Scan for the cell matching the given text and deliver its [X, Y] coordinate at center. 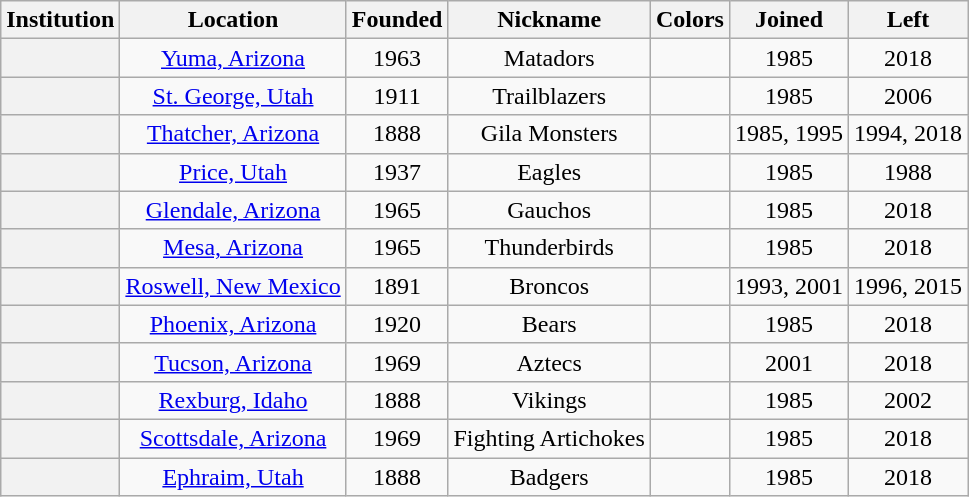
2002 [908, 400]
Phoenix, Arizona [233, 324]
1993, 2001 [788, 286]
Trailblazers [549, 96]
1911 [397, 96]
Badgers [549, 477]
Bears [549, 324]
Fighting Artichokes [549, 438]
Location [233, 20]
Aztecs [549, 362]
Roswell, New Mexico [233, 286]
Thunderbirds [549, 248]
Colors [690, 20]
Gila Monsters [549, 134]
Glendale, Arizona [233, 210]
2001 [788, 362]
1937 [397, 172]
Ephraim, Utah [233, 477]
Price, Utah [233, 172]
Institution [60, 20]
Scottsdale, Arizona [233, 438]
Matadors [549, 58]
1985, 1995 [788, 134]
Broncos [549, 286]
Thatcher, Arizona [233, 134]
1891 [397, 286]
Tucson, Arizona [233, 362]
Left [908, 20]
Yuma, Arizona [233, 58]
1920 [397, 324]
St. George, Utah [233, 96]
Rexburg, Idaho [233, 400]
Founded [397, 20]
Nickname [549, 20]
Gauchos [549, 210]
1963 [397, 58]
1988 [908, 172]
2006 [908, 96]
Mesa, Arizona [233, 248]
Vikings [549, 400]
1996, 2015 [908, 286]
Eagles [549, 172]
Joined [788, 20]
1994, 2018 [908, 134]
